Capture the cell that displays the provided text and extract its [X, Y] central coordinate. 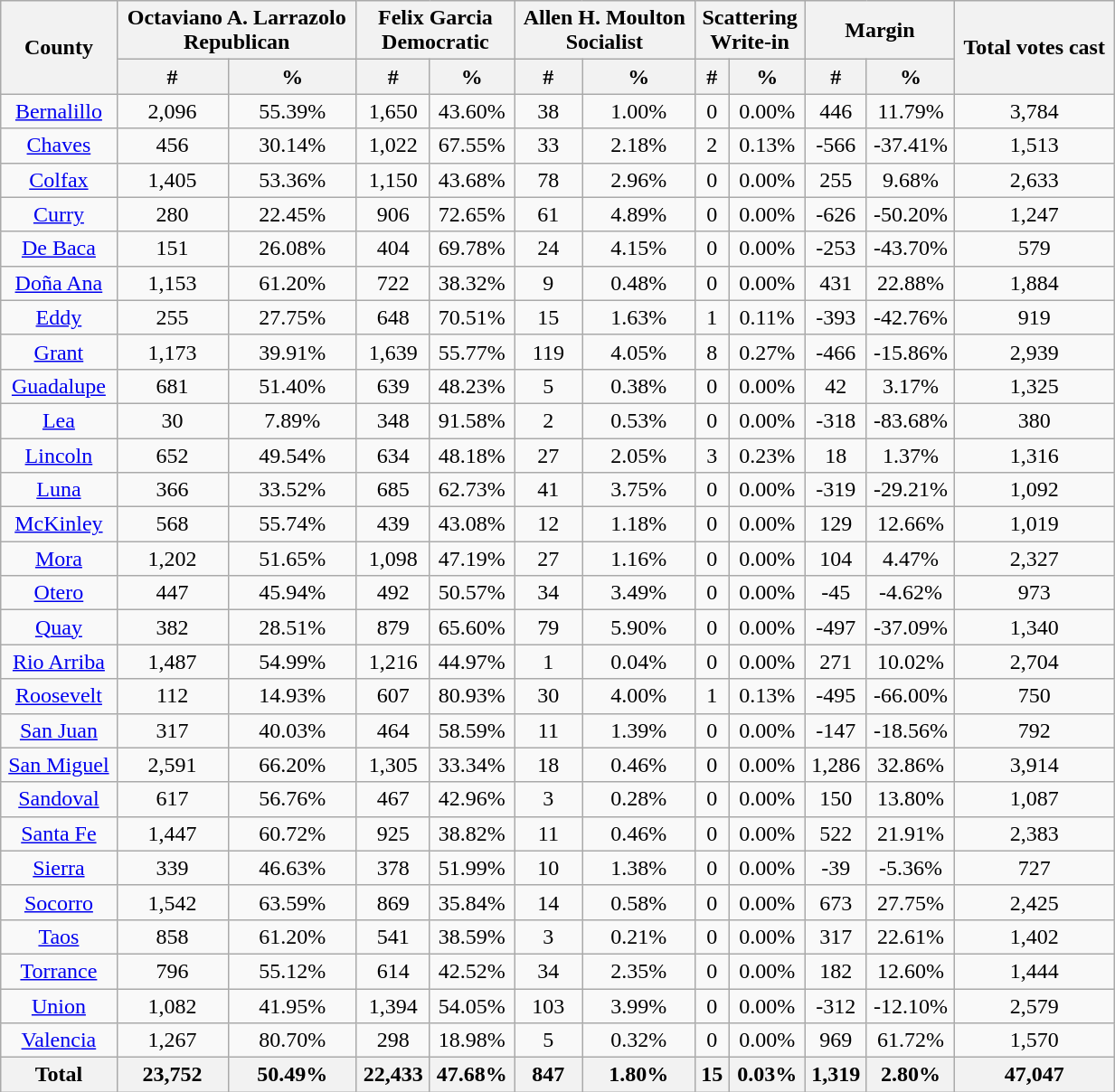
634 [392, 455]
0.48% [638, 283]
11.79% [911, 111]
607 [392, 696]
0.32% [638, 1040]
104 [836, 559]
Guadalupe [59, 386]
-393 [836, 317]
1,173 [172, 352]
4.47% [911, 559]
22.45% [292, 214]
1,542 [172, 902]
14 [548, 902]
Colfax [59, 180]
9.68% [911, 180]
33.34% [472, 765]
Margin [880, 31]
2,633 [1035, 180]
Curry [59, 214]
1,202 [172, 559]
1.80% [638, 1075]
727 [1035, 868]
91.58% [472, 420]
13.80% [911, 799]
2,704 [1035, 662]
568 [172, 524]
Taos [59, 937]
-37.41% [911, 146]
Doña Ana [59, 283]
-39 [836, 868]
404 [392, 249]
119 [548, 352]
0.11% [767, 317]
2.35% [638, 971]
-312 [836, 1006]
617 [172, 799]
21.91% [911, 833]
Quay [59, 627]
Mora [59, 559]
0.58% [638, 902]
38.59% [472, 937]
614 [392, 971]
66.20% [292, 765]
14.93% [292, 696]
-43.70% [911, 249]
78 [548, 180]
48.18% [472, 455]
22,433 [392, 1075]
2,591 [172, 765]
639 [392, 386]
685 [392, 490]
58.59% [472, 730]
271 [836, 662]
County [59, 47]
1.63% [638, 317]
7.89% [292, 420]
46.63% [292, 868]
44.97% [472, 662]
50.57% [472, 593]
750 [1035, 696]
De Baca [59, 249]
1,150 [392, 180]
681 [172, 386]
579 [1035, 249]
380 [1035, 420]
61 [548, 214]
-4.62% [911, 593]
Lincoln [59, 455]
792 [1035, 730]
0.28% [638, 799]
-83.68% [911, 420]
Chaves [59, 146]
38 [548, 111]
1,019 [1035, 524]
43.60% [472, 111]
56.76% [292, 799]
1.18% [638, 524]
55.39% [292, 111]
69.78% [472, 249]
1,570 [1035, 1040]
2.05% [638, 455]
1,082 [172, 1006]
23,752 [172, 1075]
24 [548, 249]
1,087 [1035, 799]
35.84% [472, 902]
9 [548, 283]
-566 [836, 146]
18.98% [472, 1040]
447 [172, 593]
0.38% [638, 386]
1,153 [172, 283]
-5.36% [911, 868]
1.38% [638, 868]
2.18% [638, 146]
1,340 [1035, 627]
45.94% [292, 593]
969 [836, 1040]
61.72% [911, 1040]
2.96% [638, 180]
1,319 [836, 1075]
Lea [59, 420]
5.90% [638, 627]
-253 [836, 249]
1,513 [1035, 146]
1.16% [638, 559]
3.17% [911, 386]
28.51% [292, 627]
-50.20% [911, 214]
382 [172, 627]
2,327 [1035, 559]
70.51% [472, 317]
0.27% [767, 352]
32.86% [911, 765]
722 [392, 283]
858 [172, 937]
182 [836, 971]
1,402 [1035, 937]
1.39% [638, 730]
3.49% [638, 593]
464 [392, 730]
150 [836, 799]
30.14% [292, 146]
41.95% [292, 1006]
54.05% [472, 1006]
80.70% [292, 1040]
348 [392, 420]
43.08% [472, 524]
-12.10% [911, 1006]
San Juan [59, 730]
1,650 [392, 111]
63.59% [292, 902]
55.12% [292, 971]
-29.21% [911, 490]
80.93% [472, 696]
0.04% [638, 662]
-319 [836, 490]
50.49% [292, 1075]
1,216 [392, 662]
298 [392, 1040]
456 [172, 146]
973 [1035, 593]
ScatteringWrite-in [750, 31]
1,286 [836, 765]
1,098 [392, 559]
-147 [836, 730]
62.73% [472, 490]
10 [548, 868]
1,444 [1035, 971]
2,096 [172, 111]
129 [836, 524]
41 [548, 490]
673 [836, 902]
60.72% [292, 833]
2,939 [1035, 352]
Otero [59, 593]
Sandoval [59, 799]
Valencia [59, 1040]
1,022 [392, 146]
492 [392, 593]
1,267 [172, 1040]
796 [172, 971]
1,447 [172, 833]
439 [392, 524]
65.60% [472, 627]
1,316 [1035, 455]
-15.86% [911, 352]
Union [59, 1006]
26.08% [292, 249]
0.53% [638, 420]
1,305 [392, 765]
1,247 [1035, 214]
51.40% [292, 386]
648 [392, 317]
446 [836, 111]
1,639 [392, 352]
1,884 [1035, 283]
339 [172, 868]
Eddy [59, 317]
Santa Fe [59, 833]
72.65% [472, 214]
112 [172, 696]
47.68% [472, 1075]
1,487 [172, 662]
55.77% [472, 352]
-626 [836, 214]
Luna [59, 490]
-37.09% [911, 627]
12.66% [911, 524]
3,914 [1035, 765]
67.55% [472, 146]
Roosevelt [59, 696]
79 [548, 627]
1.00% [638, 111]
40.03% [292, 730]
1.37% [911, 455]
1,405 [172, 180]
0.21% [638, 937]
467 [392, 799]
22.61% [911, 937]
4.89% [638, 214]
-497 [836, 627]
42.52% [472, 971]
51.65% [292, 559]
906 [392, 214]
-495 [836, 696]
42 [836, 386]
Octaviano A. LarrazoloRepublican [237, 31]
Rio Arriba [59, 662]
-42.76% [911, 317]
280 [172, 214]
4.00% [638, 696]
522 [836, 833]
0.03% [767, 1075]
366 [172, 490]
42.96% [472, 799]
-45 [836, 593]
-18.56% [911, 730]
Sierra [59, 868]
925 [392, 833]
10.02% [911, 662]
2,383 [1035, 833]
33.52% [292, 490]
2.80% [911, 1075]
869 [392, 902]
1,092 [1035, 490]
38.32% [472, 283]
49.54% [292, 455]
879 [392, 627]
431 [836, 283]
2,425 [1035, 902]
103 [548, 1006]
47.19% [472, 559]
652 [172, 455]
151 [172, 249]
55.74% [292, 524]
47,047 [1035, 1075]
8 [712, 352]
2,579 [1035, 1006]
Total votes cast [1035, 47]
12 [548, 524]
33 [548, 146]
Torrance [59, 971]
-466 [836, 352]
0.23% [767, 455]
54.99% [292, 662]
48.23% [472, 386]
1,325 [1035, 386]
22.88% [911, 283]
43.68% [472, 180]
3.75% [638, 490]
39.91% [292, 352]
51.99% [472, 868]
-318 [836, 420]
Socorro [59, 902]
3,784 [1035, 111]
-66.00% [911, 696]
12.60% [911, 971]
Total [59, 1075]
53.36% [292, 180]
Grant [59, 352]
McKinley [59, 524]
Felix GarciaDemocratic [435, 31]
San Miguel [59, 765]
919 [1035, 317]
Bernalillo [59, 111]
Allen H. MoultonSocialist [604, 31]
541 [392, 937]
4.05% [638, 352]
1,394 [392, 1006]
378 [392, 868]
38.82% [472, 833]
4.15% [638, 249]
847 [548, 1075]
3.99% [638, 1006]
